Return [X, Y] of the center of cell containing provided text 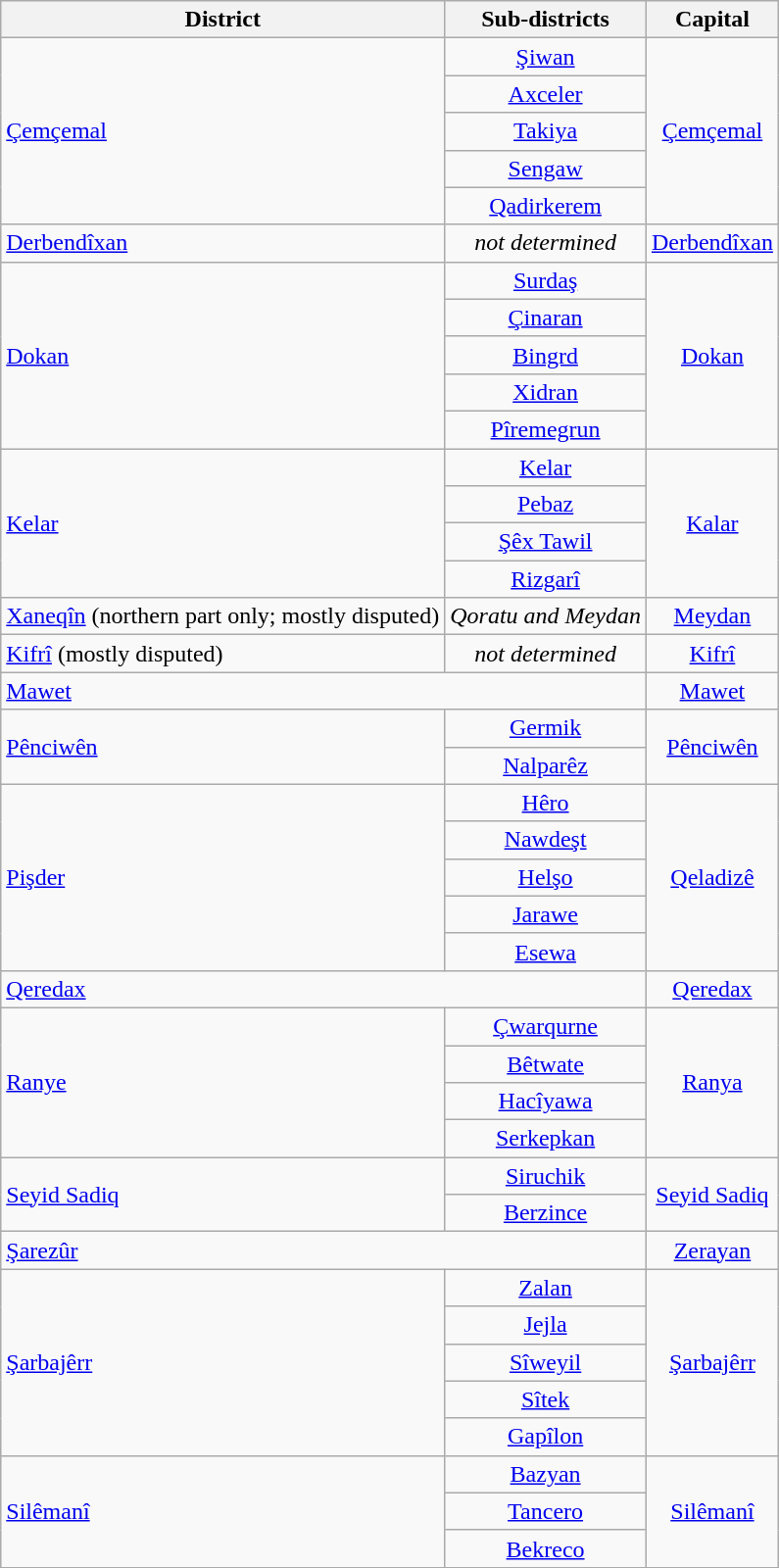
Meydan [711, 616]
Pişder [223, 877]
Siruchik [546, 1176]
Esewa [546, 952]
Şarezûr [323, 1250]
Serkepkan [546, 1139]
Ranye [223, 1082]
Xidran [546, 392]
Tancero [546, 1511]
Nalparêz [546, 765]
Jejla [546, 1325]
Kifrî (mostly disputed) [223, 654]
Bekreco [546, 1548]
Surdaş [546, 280]
Zalan [546, 1288]
Takiya [546, 131]
Jarawe [546, 914]
Bazyan [546, 1474]
Qeladizê [711, 877]
Pîremegrun [546, 429]
Xaneqîn (northern part only; mostly disputed) [223, 616]
Çwarqurne [546, 1026]
Rizgarî [546, 579]
Pebaz [546, 505]
Çinaran [546, 318]
Qadirkerem [546, 206]
Bêtwate [546, 1063]
Nawdeşt [546, 840]
Sengaw [546, 169]
Zerayan [711, 1250]
Helşo [546, 877]
Gapîlon [546, 1437]
Hacîyawa [546, 1102]
Hêro [546, 803]
Sîtek [546, 1399]
Qoratu and Meydan [546, 616]
Şiwan [546, 57]
Kifrî [711, 654]
Axceler [546, 94]
Germik [546, 728]
Şêx Tawil [546, 542]
Kalar [711, 523]
Capital [711, 20]
District [223, 20]
Sub-districts [546, 20]
Berzince [546, 1213]
Ranya [711, 1082]
Bingrd [546, 355]
Sîweyil [546, 1362]
